Capture the cell that displays the provided text and extract its (x, y) central coordinate. 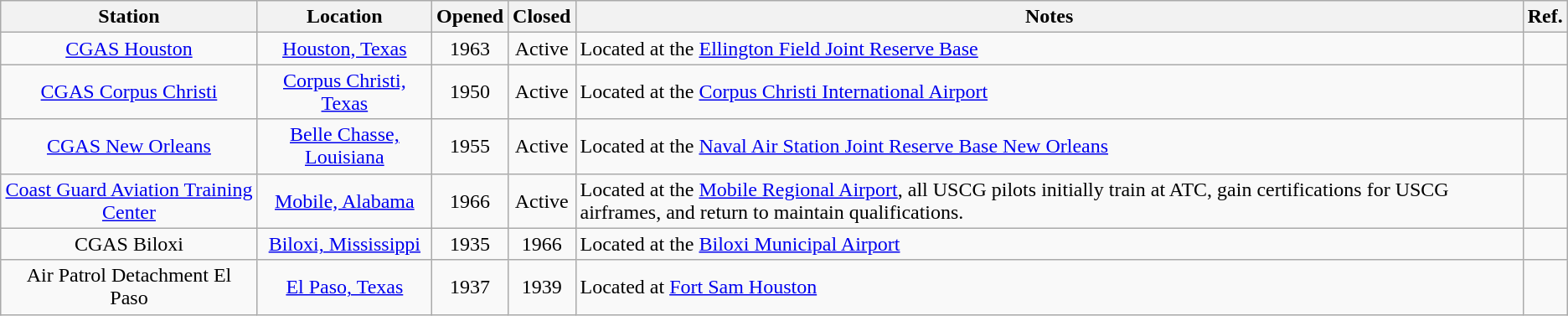
CGAS Biloxi (129, 244)
Location (344, 17)
Corpus Christi, Texas (344, 92)
Air Patrol Detachment El Paso (129, 287)
1955 (471, 146)
Mobile, Alabama (344, 201)
Opened (471, 17)
Located at the Biloxi Municipal Airport (1049, 244)
1950 (471, 92)
Houston, Texas (344, 49)
CGAS New Orleans (129, 146)
Ref. (1545, 17)
Notes (1049, 17)
Coast Guard Aviation Training Center (129, 201)
Located at Fort Sam Houston (1049, 287)
Belle Chasse, Louisiana (344, 146)
Located at the Naval Air Station Joint Reserve Base New Orleans (1049, 146)
El Paso, Texas (344, 287)
Located at the Ellington Field Joint Reserve Base (1049, 49)
1963 (471, 49)
Biloxi, Mississippi (344, 244)
Station (129, 17)
1937 (471, 287)
Located at the Corpus Christi International Airport (1049, 92)
CGAS Houston (129, 49)
1939 (542, 287)
Closed (542, 17)
CGAS Corpus Christi (129, 92)
1935 (471, 244)
